Capture the cell that displays the provided text and extract its (X, Y) central coordinate. 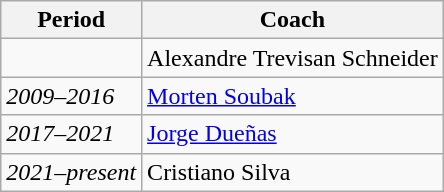
2017–2021 (72, 134)
Period (72, 20)
2021–present (72, 172)
Coach (293, 20)
Cristiano Silva (293, 172)
Alexandre Trevisan Schneider (293, 58)
Morten Soubak (293, 96)
Jorge Dueñas (293, 134)
2009–2016 (72, 96)
